For the text-containing cell, return its midpoint in (x, y) coordinate format. 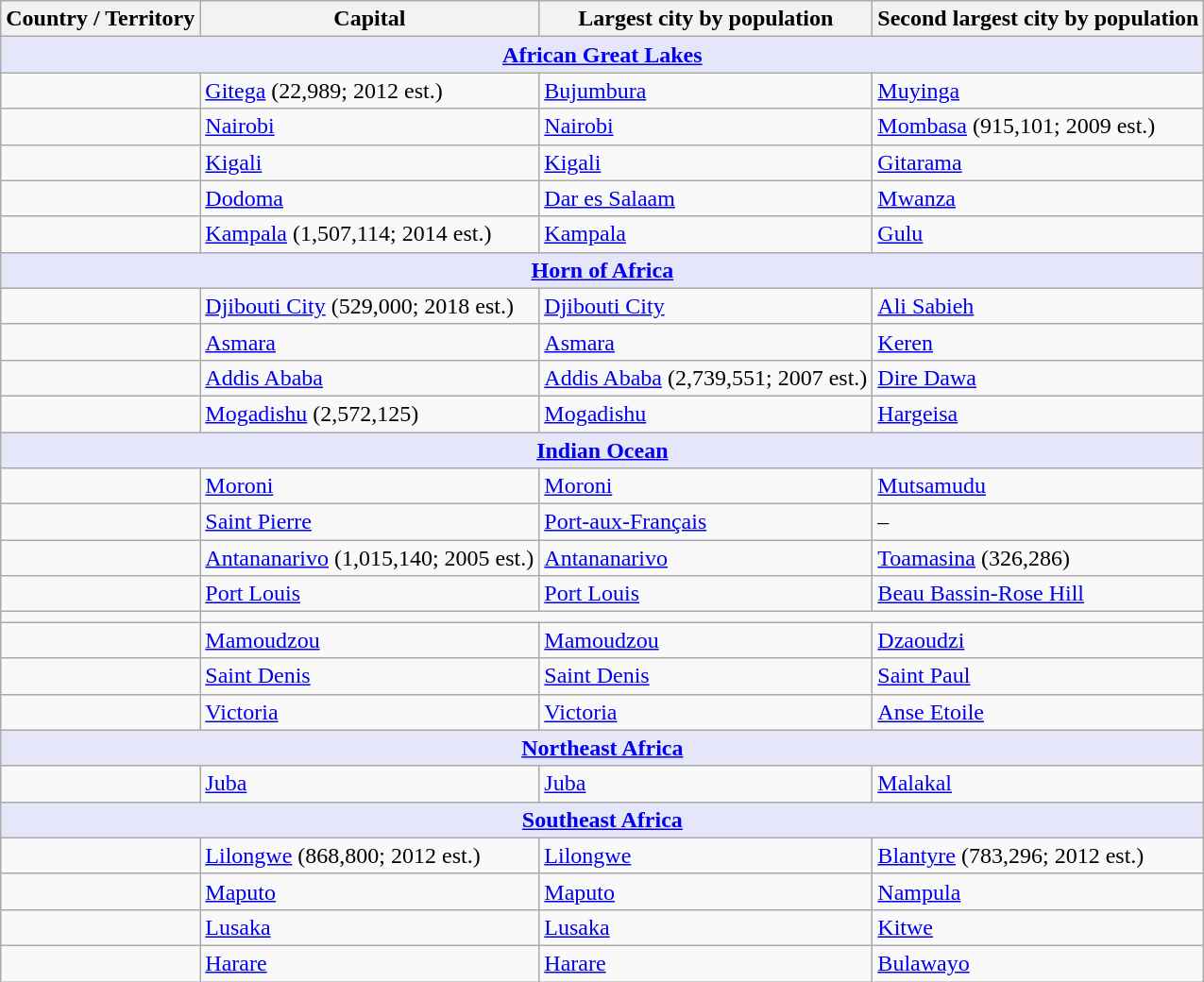
Gulu (1039, 234)
Addis Ababa (2,739,551; 2007 est.) (706, 378)
– (1039, 522)
Muyinga (1039, 91)
Mogadishu (2,572,125) (370, 414)
Kitwe (1039, 927)
Beau Bassin-Rose Hill (1039, 594)
Malakal (1039, 784)
Antananarivo (706, 558)
Djibouti City (706, 306)
Port-aux-Français (706, 522)
Country / Territory (100, 19)
Kampala (706, 234)
Mombasa (915,101; 2009 est.) (1039, 127)
Mwanza (1039, 198)
Bujumbura (706, 91)
Largest city by population (706, 19)
Antananarivo (1,015,140; 2005 est.) (370, 558)
Dire Dawa (1039, 378)
Anse Etoile (1039, 712)
Mogadishu (706, 414)
Dzaoudzi (1039, 640)
Lilongwe (706, 855)
African Great Lakes (602, 55)
Blantyre (783,296; 2012 est.) (1039, 855)
Bulawayo (1039, 963)
Addis Ababa (370, 378)
Hargeisa (1039, 414)
Kampala (1,507,114; 2014 est.) (370, 234)
Second largest city by population (1039, 19)
Lilongwe (868,800; 2012 est.) (370, 855)
Djibouti City (529,000; 2018 est.) (370, 306)
Saint Pierre (370, 522)
Gitarama (1039, 162)
Nampula (1039, 891)
Capital (370, 19)
Dodoma (370, 198)
Dar es Salaam (706, 198)
Saint Paul (1039, 676)
Horn of Africa (602, 270)
Mutsamudu (1039, 486)
Southeast Africa (602, 820)
Ali Sabieh (1039, 306)
Toamasina (326,286) (1039, 558)
Northeast Africa (602, 748)
Keren (1039, 342)
Gitega (22,989; 2012 est.) (370, 91)
Indian Ocean (602, 450)
